Determine the [x, y] coordinate at the center of the cell enclosing the given text.  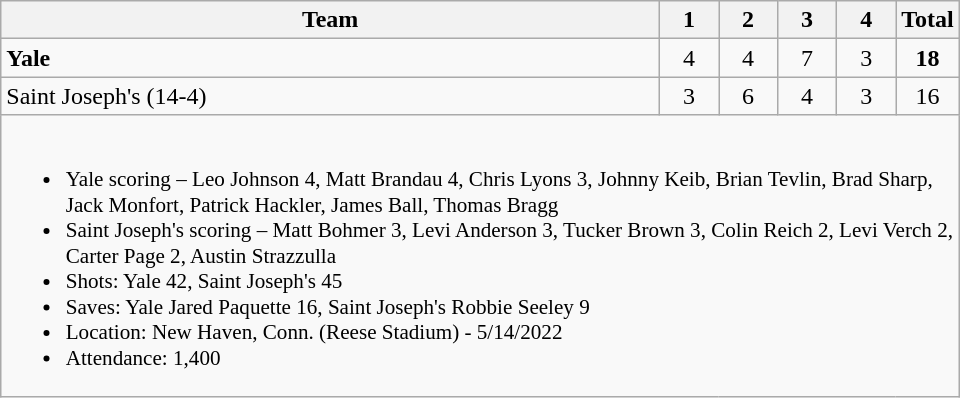
6 [748, 96]
Total [928, 20]
18 [928, 58]
Team [330, 20]
7 [808, 58]
Saint Joseph's (14-4) [330, 96]
Yale [330, 58]
2 [748, 20]
16 [928, 96]
1 [688, 20]
